Determine the (x, y) coordinate at the center of the cell enclosing the given text.  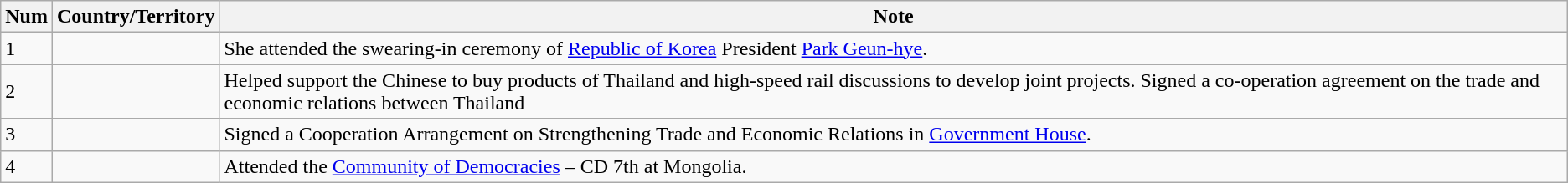
3 (27, 135)
2 (27, 92)
She attended the swearing-in ceremony of Republic of Korea President Park Geun-hye. (893, 48)
Country/Territory (136, 17)
Signed a Cooperation Arrangement on Strengthening Trade and Economic Relations in Government House. (893, 135)
Attended the Community of Democracies – CD 7th at Mongolia. (893, 166)
Note (893, 17)
1 (27, 48)
4 (27, 166)
Num (27, 17)
